Determine the [X, Y] coordinate at the center of the cell enclosing the given text.  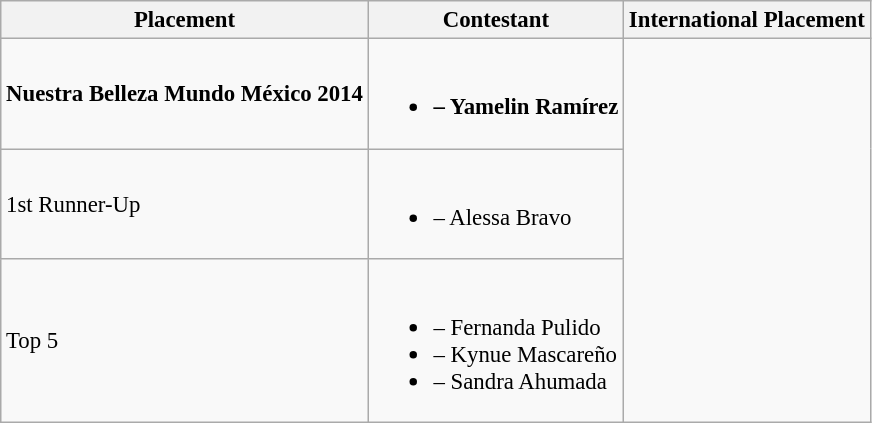
1st Runner-Up [184, 204]
– Alessa Bravo [496, 204]
Placement [184, 20]
Top 5 [184, 341]
International Placement [748, 20]
– Fernanda Pulido – Kynue Mascareño – Sandra Ahumada [496, 341]
Nuestra Belleza Mundo México 2014 [184, 94]
Contestant [496, 20]
– Yamelin Ramírez [496, 94]
